For the text-containing cell, return its midpoint in [x, y] coordinate format. 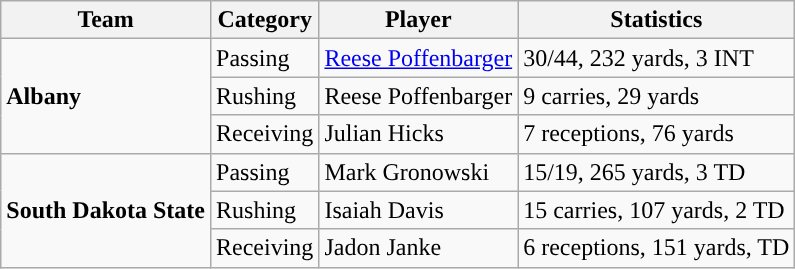
9 carries, 29 yards [656, 96]
30/44, 232 yards, 3 INT [656, 58]
7 receptions, 76 yards [656, 134]
6 receptions, 151 yards, TD [656, 248]
Albany [106, 96]
Jadon Janke [418, 248]
South Dakota State [106, 210]
Category [265, 20]
Julian Hicks [418, 134]
Team [106, 20]
15 carries, 107 yards, 2 TD [656, 210]
Player [418, 20]
Statistics [656, 20]
Mark Gronowski [418, 172]
15/19, 265 yards, 3 TD [656, 172]
Isaiah Davis [418, 210]
